Determine the [x, y] coordinate at the center of the cell enclosing the given text.  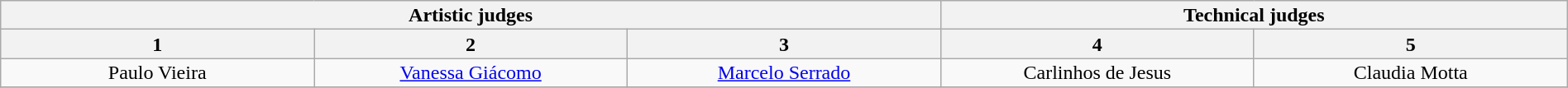
Artistic judges [471, 15]
5 [1411, 44]
Claudia Motta [1411, 72]
Carlinhos de Jesus [1097, 72]
3 [784, 44]
Vanessa Giácomo [471, 72]
1 [157, 44]
Paulo Vieira [157, 72]
4 [1097, 44]
Technical judges [1254, 15]
2 [471, 44]
Marcelo Serrado [784, 72]
